Provide the (x, y) coordinate of the cell's center where the given text is located.  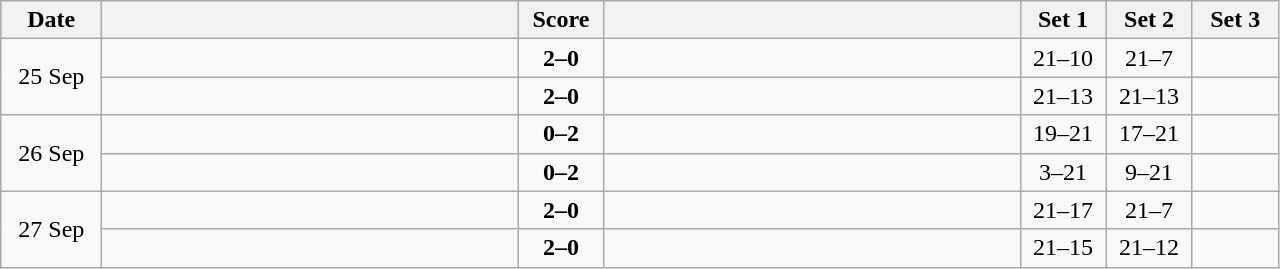
21–12 (1149, 248)
3–21 (1063, 172)
9–21 (1149, 172)
Set 2 (1149, 20)
Set 1 (1063, 20)
Set 3 (1235, 20)
Date (52, 20)
Score (561, 20)
19–21 (1063, 134)
21–10 (1063, 58)
27 Sep (52, 229)
21–17 (1063, 210)
17–21 (1149, 134)
21–15 (1063, 248)
26 Sep (52, 153)
25 Sep (52, 77)
